Search for the cell housing the specified text and yield its (x, y) center coordinate. 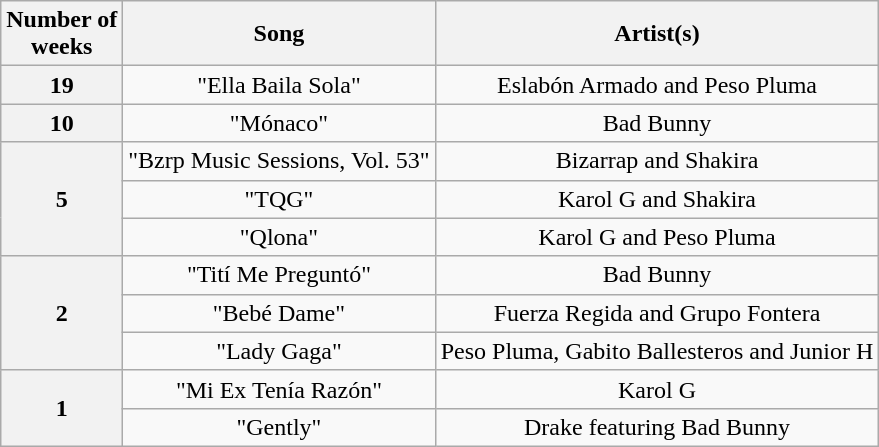
19 (62, 85)
5 (62, 199)
Peso Pluma, Gabito Ballesteros and Junior H (657, 351)
"Tití Me Preguntó" (279, 275)
"TQG" (279, 199)
"Qlona" (279, 237)
1 (62, 408)
Song (279, 34)
"Mónaco" (279, 123)
Fuerza Regida and Grupo Fontera (657, 313)
"Bebé Dame" (279, 313)
Bizarrap and Shakira (657, 161)
Artist(s) (657, 34)
2 (62, 313)
Number ofweeks (62, 34)
Eslabón Armado and Peso Pluma (657, 85)
"Gently" (279, 427)
"Bzrp Music Sessions, Vol. 53" (279, 161)
"Lady Gaga" (279, 351)
Drake featuring Bad Bunny (657, 427)
"Mi Ex Tenía Razón" (279, 389)
10 (62, 123)
Karol G and Peso Pluma (657, 237)
"Ella Baila Sola" (279, 85)
Karol G and Shakira (657, 199)
Karol G (657, 389)
